Locate the cell with the specified text and output its (X, Y) center coordinate. 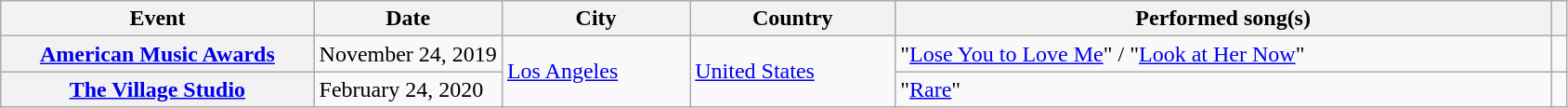
Date (408, 19)
"Lose You to Love Me" / "Look at Her Now" (1223, 54)
Event (158, 19)
"Rare" (1223, 89)
Los Angeles (595, 72)
November 24, 2019 (408, 54)
The Village Studio (158, 89)
United States (793, 72)
Performed song(s) (1223, 19)
February 24, 2020 (408, 89)
American Music Awards (158, 54)
City (595, 19)
Country (793, 19)
